Search for the cell housing the specified text and yield its [X, Y] center coordinate. 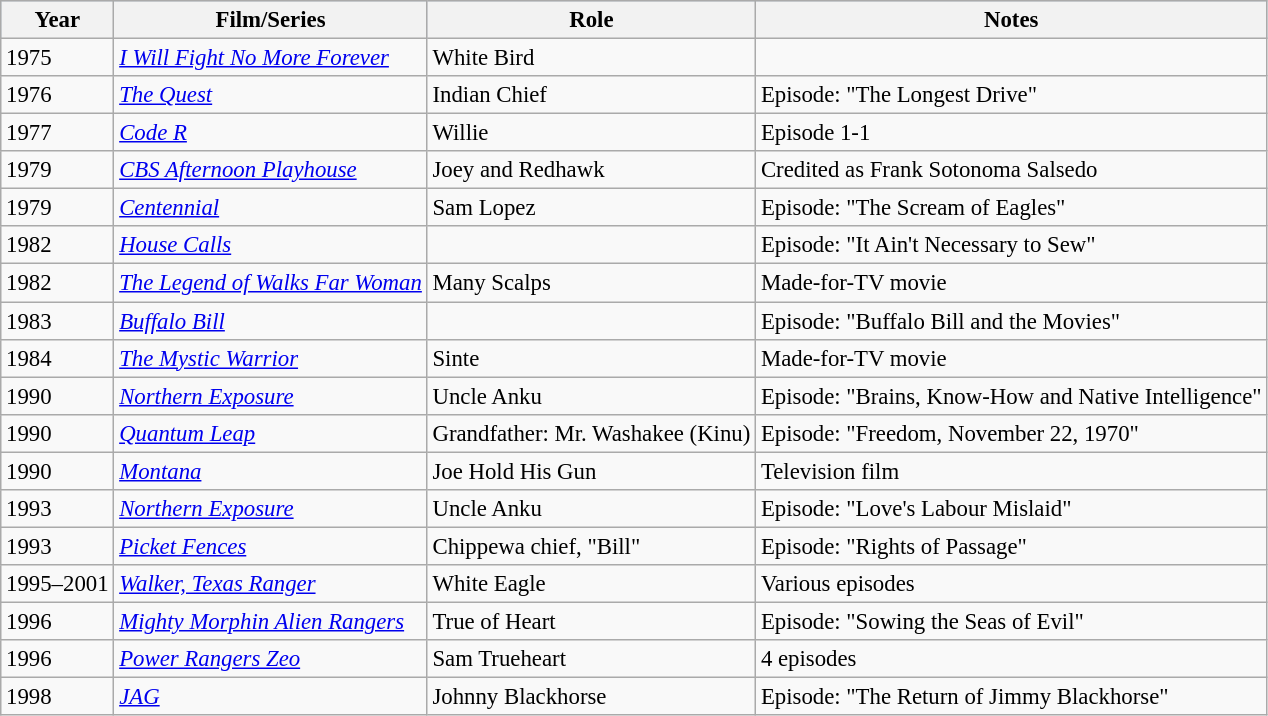
Power Rangers Zeo [270, 659]
I Will Fight No More Forever [270, 58]
The Quest [270, 95]
Sam Trueheart [591, 659]
Episode: "The Scream of Eagles" [1012, 208]
Role [591, 20]
1995–2001 [58, 584]
1984 [58, 358]
Indian Chief [591, 95]
Television film [1012, 471]
Episode: "Sowing the Seas of Evil" [1012, 621]
JAG [270, 697]
1975 [58, 58]
The Legend of Walks Far Woman [270, 283]
Many Scalps [591, 283]
Episode: "Buffalo Bill and the Movies" [1012, 321]
CBS Afternoon Playhouse [270, 170]
Various episodes [1012, 584]
Johnny Blackhorse [591, 697]
Joey and Redhawk [591, 170]
Notes [1012, 20]
Episode: "Rights of Passage" [1012, 546]
Episode: "The Longest Drive" [1012, 95]
Grandfather: Mr. Washakee (Kinu) [591, 433]
The Mystic Warrior [270, 358]
Joe Hold His Gun [591, 471]
Montana [270, 471]
Chippewa chief, "Bill" [591, 546]
Buffalo Bill [270, 321]
Episode: "Love's Labour Mislaid" [1012, 509]
Walker, Texas Ranger [270, 584]
White Bird [591, 58]
Episode 1-1 [1012, 133]
Picket Fences [270, 546]
Code R [270, 133]
Sinte [591, 358]
1976 [58, 95]
1977 [58, 133]
Film/Series [270, 20]
1998 [58, 697]
White Eagle [591, 584]
Centennial [270, 208]
Episode: "Brains, Know-How and Native Intelligence" [1012, 396]
1983 [58, 321]
Willie [591, 133]
Sam Lopez [591, 208]
True of Heart [591, 621]
Credited as Frank Sotonoma Salsedo [1012, 170]
House Calls [270, 245]
Quantum Leap [270, 433]
Year [58, 20]
Episode: "It Ain't Necessary to Sew" [1012, 245]
Episode: "Freedom, November 22, 1970" [1012, 433]
4 episodes [1012, 659]
Mighty Morphin Alien Rangers [270, 621]
Episode: "The Return of Jimmy Blackhorse" [1012, 697]
